Scan for the cell matching the given text and deliver its (x, y) coordinate at center. 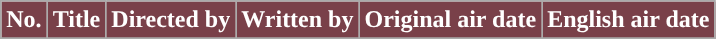
English air date (628, 20)
Title (76, 20)
Written by (298, 20)
Directed by (171, 20)
No. (24, 20)
Original air date (450, 20)
